Detect which cell encompasses the target text, then output its [x, y] center coordinate. 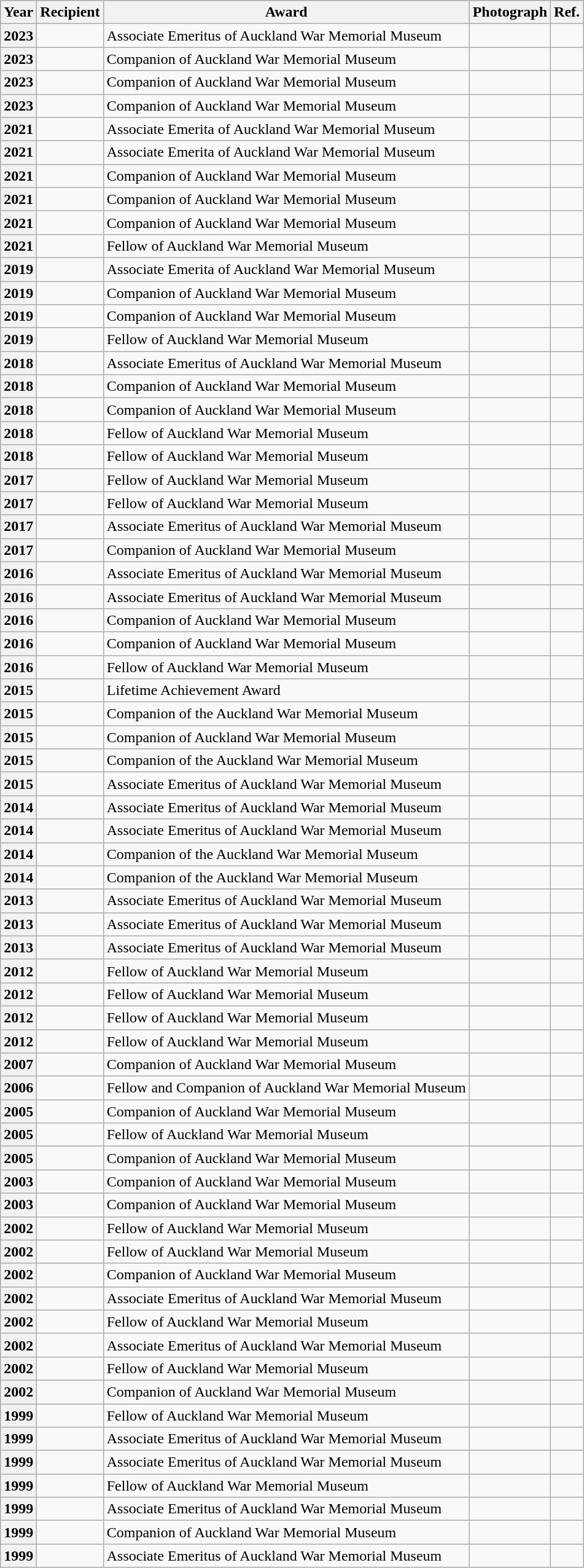
Year [18, 12]
Photograph [510, 12]
Recipient [70, 12]
Ref. [567, 12]
Fellow and Companion of Auckland War Memorial Museum [286, 1088]
2007 [18, 1065]
Award [286, 12]
2006 [18, 1088]
Lifetime Achievement Award [286, 691]
